Pinpoint the cell where the given text exists, returning its (x, y) midpoint coordinate. 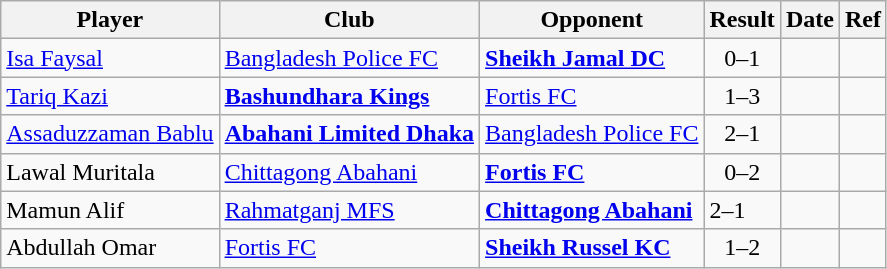
Ref (862, 20)
1–3 (742, 96)
Abdullah Omar (110, 248)
Lawal Muritala (110, 172)
Abahani Limited Dhaka (349, 134)
Sheikh Russel KC (592, 248)
Result (742, 20)
Assaduzzaman Bablu (110, 134)
Bashundhara Kings (349, 96)
Date (810, 20)
0–1 (742, 58)
Rahmatganj MFS (349, 210)
Sheikh Jamal DC (592, 58)
Mamun Alif (110, 210)
0–2 (742, 172)
Player (110, 20)
1–2 (742, 248)
Club (349, 20)
Opponent (592, 20)
Tariq Kazi (110, 96)
Isa Faysal (110, 58)
